Return the [x, y] coordinate for the center point of the cell that contains the specified text.  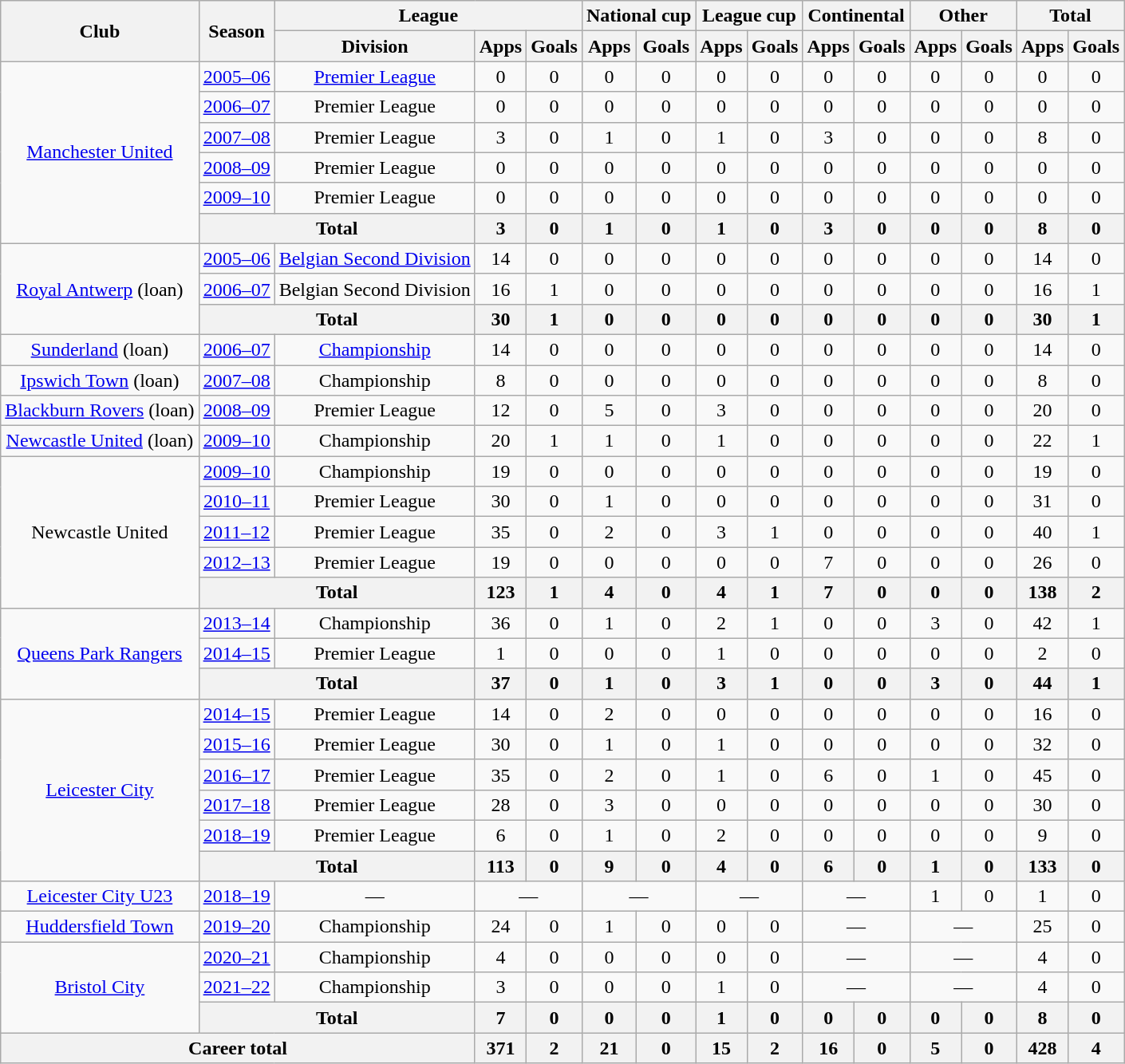
Other [963, 16]
113 [500, 865]
42 [1042, 623]
Huddersfield Town [100, 927]
2019–20 [236, 927]
Blackburn Rovers (loan) [100, 411]
Continental [856, 16]
2012–13 [236, 562]
36 [500, 623]
37 [500, 684]
32 [1042, 744]
2016–17 [236, 774]
2011–12 [236, 532]
428 [1042, 1048]
Leicester City U23 [100, 897]
2010–11 [236, 502]
2020–21 [236, 957]
League [428, 16]
Career total [238, 1048]
Queens Park Rangers [100, 653]
2015–16 [236, 744]
Sunderland (loan) [100, 349]
44 [1042, 684]
Ipswich Town (loan) [100, 380]
12 [500, 411]
21 [609, 1048]
Leicester City [100, 790]
371 [500, 1048]
2021–22 [236, 987]
28 [500, 805]
2013–14 [236, 623]
National cup [638, 16]
Newcastle United (loan) [100, 441]
123 [500, 593]
Season [236, 31]
Division [375, 46]
138 [1042, 593]
24 [500, 927]
26 [1042, 562]
Newcastle United [100, 532]
Club [100, 31]
Bristol City [100, 987]
40 [1042, 532]
31 [1042, 502]
League cup [749, 16]
22 [1042, 441]
Royal Antwerp (loan) [100, 289]
45 [1042, 774]
25 [1042, 927]
15 [721, 1048]
133 [1042, 865]
Manchester United [100, 152]
2017–18 [236, 805]
